Determine the [X, Y] coordinate at the center of the cell enclosing the given text.  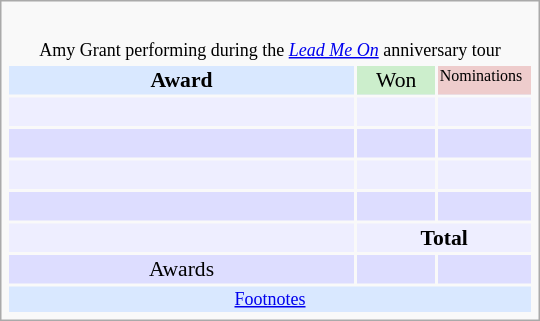
Awards [182, 269]
Nominations [484, 80]
Footnotes [270, 299]
Won [396, 80]
Amy Grant performing during the Lead Me On anniversary tour [270, 36]
Total [444, 237]
Award [182, 80]
